Scan for the cell matching the given text and deliver its [x, y] coordinate at center. 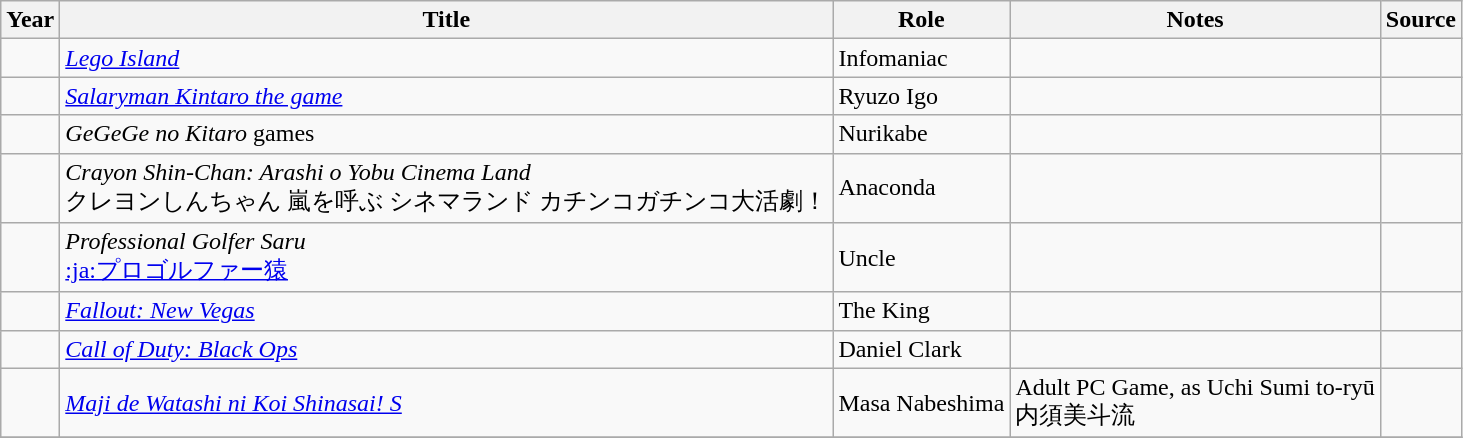
Notes [1195, 20]
Fallout: New Vegas [446, 311]
Call of Duty: Black Ops [446, 349]
Ryuzo Igo [922, 96]
The King [922, 311]
Adult PC Game, as Uchi Sumi to-ryū内須美斗流 [1195, 403]
Anaconda [922, 188]
Daniel Clark [922, 349]
Source [1420, 20]
Title [446, 20]
GeGeGe no Kitaro games [446, 134]
Salaryman Kintaro the game [446, 96]
Professional Golfer Saru:ja:プロゴルファー猿 [446, 258]
Infomaniac [922, 58]
Nurikabe [922, 134]
Crayon Shin-Chan: Arashi o Yobu Cinema Landクレヨンしんちゃん 嵐を呼ぶ シネマランド カチンコガチンコ大活劇！ [446, 188]
Maji de Watashi ni Koi Shinasai! S [446, 403]
Year [30, 20]
Uncle [922, 258]
Lego Island [446, 58]
Role [922, 20]
Masa Nabeshima [922, 403]
